Determine the [X, Y] coordinate at the center of the cell enclosing the given text.  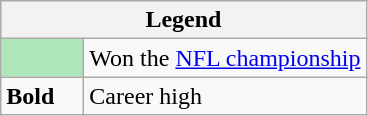
Bold [42, 96]
Legend [184, 20]
Career high [225, 96]
Won the NFL championship [225, 58]
